Locate the cell with the specified text and output its [x, y] center coordinate. 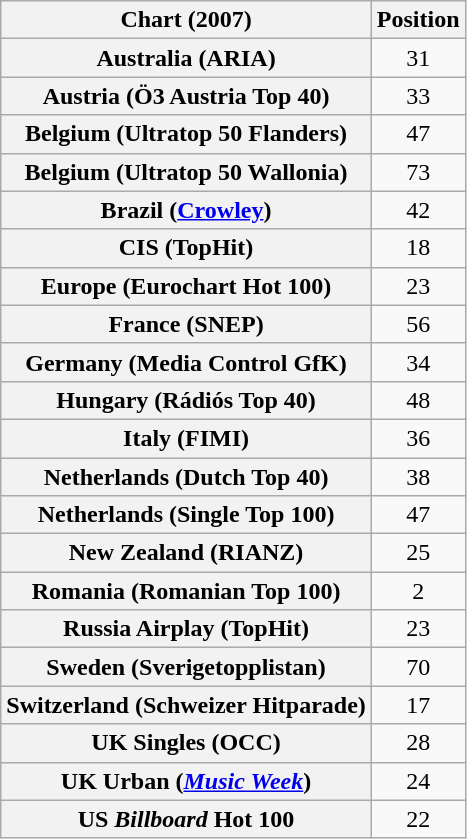
CIS (TopHit) [186, 248]
US Billboard Hot 100 [186, 819]
56 [418, 324]
73 [418, 172]
Chart (2007) [186, 20]
Italy (FIMI) [186, 438]
Switzerland (Schweizer Hitparade) [186, 705]
Belgium (Ultratop 50 Wallonia) [186, 172]
70 [418, 667]
France (SNEP) [186, 324]
UK Singles (OCC) [186, 743]
2 [418, 591]
38 [418, 477]
UK Urban (Music Week) [186, 781]
22 [418, 819]
28 [418, 743]
Russia Airplay (TopHit) [186, 629]
Hungary (Rádiós Top 40) [186, 400]
Brazil (Crowley) [186, 210]
Romania (Romanian Top 100) [186, 591]
25 [418, 553]
48 [418, 400]
Belgium (Ultratop 50 Flanders) [186, 134]
31 [418, 58]
Netherlands (Dutch Top 40) [186, 477]
36 [418, 438]
Australia (ARIA) [186, 58]
New Zealand (RIANZ) [186, 553]
Europe (Eurochart Hot 100) [186, 286]
34 [418, 362]
Position [418, 20]
Netherlands (Single Top 100) [186, 515]
Germany (Media Control GfK) [186, 362]
17 [418, 705]
42 [418, 210]
Austria (Ö3 Austria Top 40) [186, 96]
Sweden (Sverigetopplistan) [186, 667]
33 [418, 96]
24 [418, 781]
18 [418, 248]
